Provide the (X, Y) coordinate of the cell's center where the given text is located.  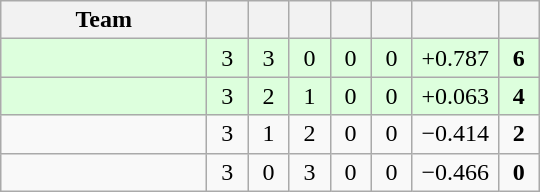
−0.414 (455, 134)
4 (518, 96)
+0.787 (455, 58)
+0.063 (455, 96)
6 (518, 58)
−0.466 (455, 172)
Team (104, 20)
